Detect which cell encompasses the target text, then output its (X, Y) center coordinate. 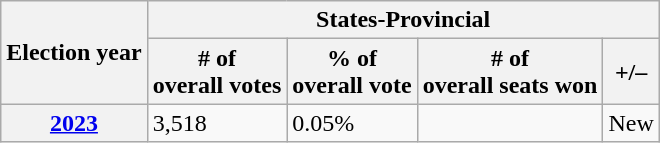
States-Provincial (403, 20)
Election year (74, 52)
0.05% (352, 123)
+/– (631, 72)
# ofoverall votes (217, 72)
# ofoverall seats won (510, 72)
% ofoverall vote (352, 72)
2023 (74, 123)
3,518 (217, 123)
New (631, 123)
